Return the [x, y] coordinate for the center point of the cell that contains the specified text.  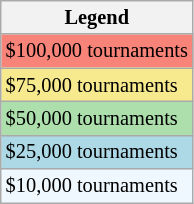
$50,000 tournaments [97, 118]
$100,000 tournaments [97, 51]
$75,000 tournaments [97, 85]
$25,000 tournaments [97, 152]
Legend [97, 17]
$10,000 tournaments [97, 186]
